Return the (X, Y) coordinate for the center point of the cell that contains the specified text.  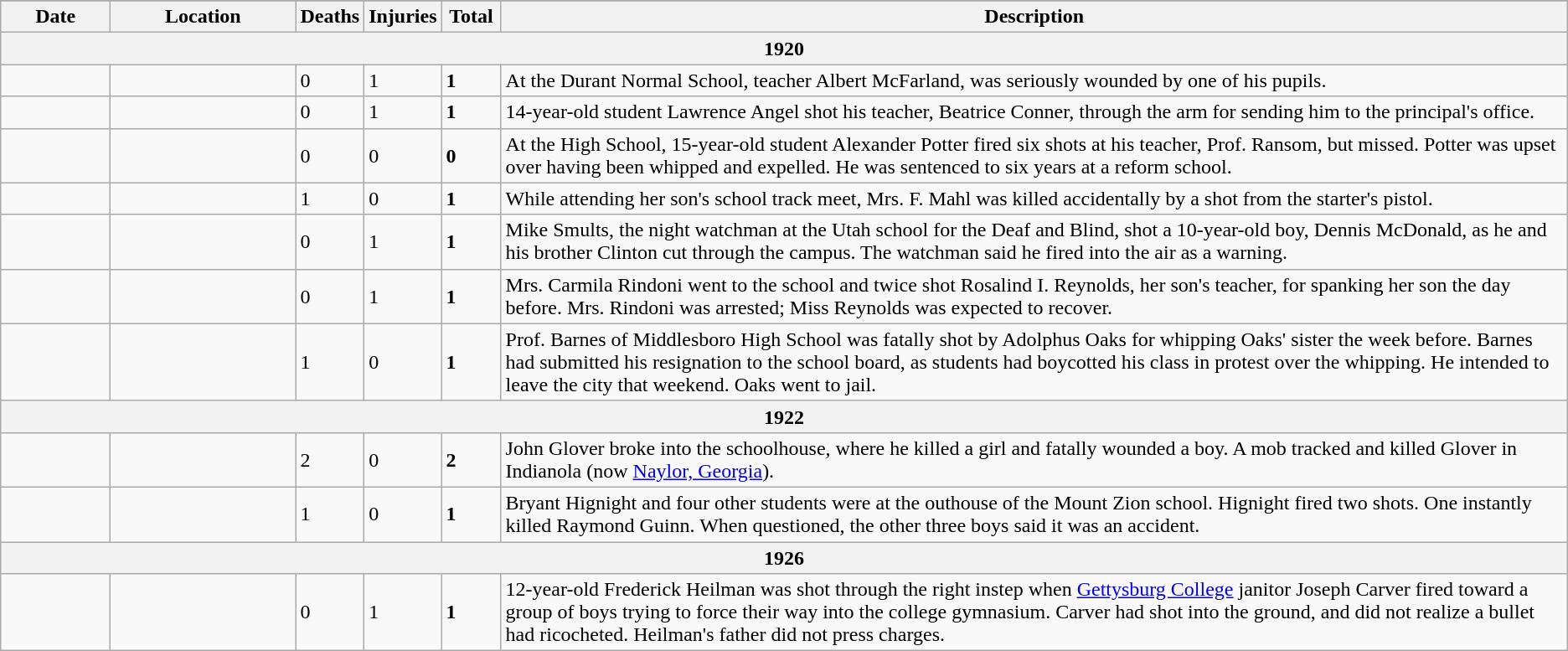
Location (203, 17)
Date (55, 17)
Total (471, 17)
14-year-old student Lawrence Angel shot his teacher, Beatrice Conner, through the arm for sending him to the principal's office. (1034, 112)
Injuries (403, 17)
Deaths (330, 17)
1922 (784, 416)
1920 (784, 49)
1926 (784, 557)
At the Durant Normal School, teacher Albert McFarland, was seriously wounded by one of his pupils. (1034, 80)
Description (1034, 17)
While attending her son's school track meet, Mrs. F. Mahl was killed accidentally by a shot from the starter's pistol. (1034, 199)
